Search for the cell housing the specified text and yield its [x, y] center coordinate. 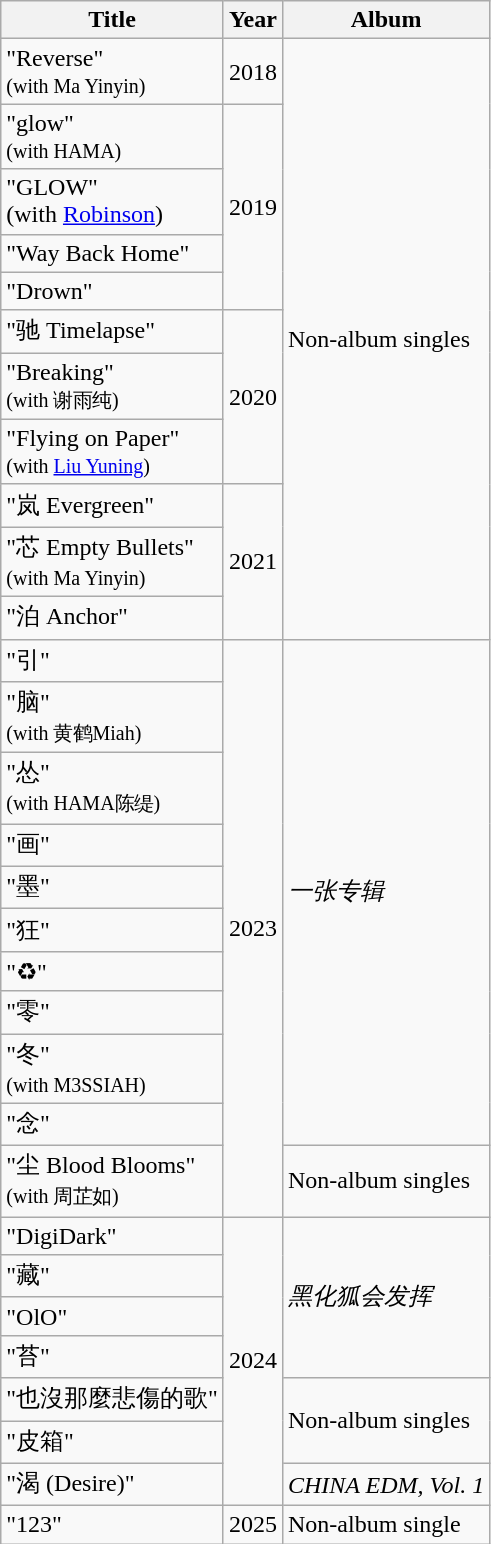
"怂"(with HAMA陈缇) [112, 788]
"也沒那麼悲傷的歌" [112, 1400]
"狂" [112, 930]
2019 [252, 207]
"冬"(with M3SSIAH) [112, 1069]
Year [252, 20]
2025 [252, 1525]
CHINA EDM, Vol. 1 [386, 1484]
"123" [112, 1525]
"念" [112, 1124]
"藏" [112, 1276]
"Reverse"(with Ma Yinyin) [112, 72]
"引" [112, 660]
"芯 Empty Bullets"(with Ma Yinyin) [112, 562]
2020 [252, 397]
"画" [112, 846]
Non-album single [386, 1525]
一张专辑 [386, 892]
"♻" [112, 971]
2023 [252, 928]
"Breaking"(with 谢雨纯) [112, 386]
Album [386, 20]
2024 [252, 1362]
黑化狐会发挥 [386, 1298]
"DigiDark" [112, 1236]
"脑"(with 黄鹤Miah) [112, 718]
"Drown" [112, 291]
"岚 Evergreen" [112, 506]
"尘 Blood Blooms"(with 周芷如) [112, 1182]
"GLOW"(with Robinson) [112, 202]
Title [112, 20]
"驰 Timelapse" [112, 332]
2021 [252, 562]
"渴 (Desire)" [112, 1484]
"皮箱" [112, 1442]
"Flying on Paper"(with Liu Yuning) [112, 452]
"苔" [112, 1356]
"零" [112, 1012]
"墨" [112, 888]
"泊 Anchor" [112, 618]
"Way Back Home" [112, 253]
"OlO" [112, 1316]
2018 [252, 72]
"glow"(with HAMA) [112, 136]
